Locate the cell with the specified text and output its (X, Y) center coordinate. 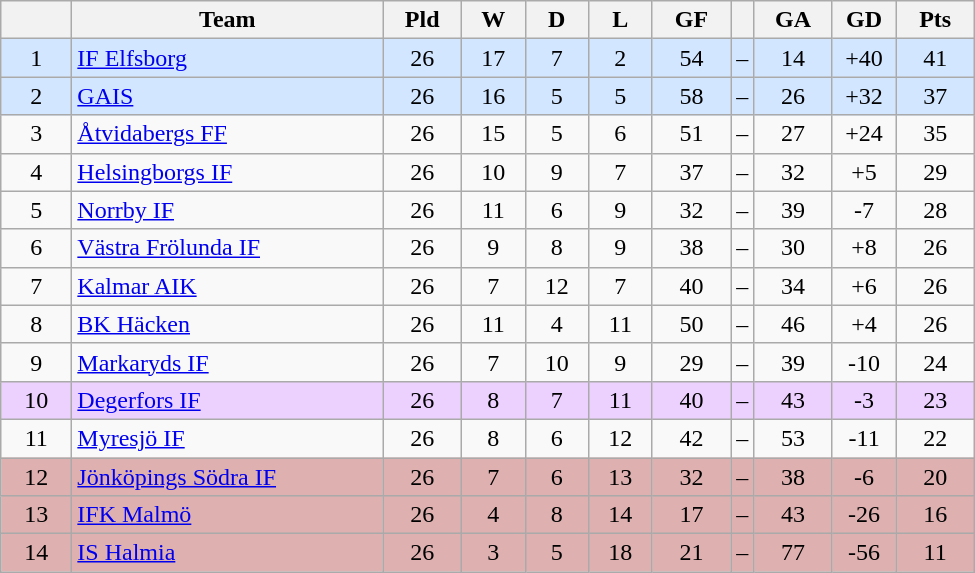
77 (794, 553)
Pld (422, 20)
41 (936, 58)
+40 (864, 58)
Kalmar AIK (228, 286)
Helsingborgs IF (228, 172)
23 (936, 400)
Åtvidabergs FF (228, 134)
30 (794, 248)
51 (692, 134)
+4 (864, 324)
21 (692, 553)
15 (493, 134)
L (621, 20)
Myresjö IF (228, 438)
18 (621, 553)
Degerfors IF (228, 400)
Pts (936, 20)
58 (692, 96)
24 (936, 362)
22 (936, 438)
Västra Frölunda IF (228, 248)
GA (794, 20)
Jönköpings Södra IF (228, 477)
+6 (864, 286)
+32 (864, 96)
34 (794, 286)
-6 (864, 477)
BK Häcken (228, 324)
-7 (864, 210)
20 (936, 477)
-56 (864, 553)
46 (794, 324)
W (493, 20)
IFK Malmö (228, 515)
D (557, 20)
-26 (864, 515)
GD (864, 20)
IF Elfsborg (228, 58)
+24 (864, 134)
53 (794, 438)
GAIS (228, 96)
Markaryds IF (228, 362)
GF (692, 20)
+8 (864, 248)
-11 (864, 438)
Norrby IF (228, 210)
35 (936, 134)
-3 (864, 400)
+5 (864, 172)
54 (692, 58)
27 (794, 134)
-10 (864, 362)
Team (228, 20)
42 (692, 438)
50 (692, 324)
28 (936, 210)
1 (36, 58)
IS Halmia (228, 553)
